Return (x, y) of the center of cell containing provided text 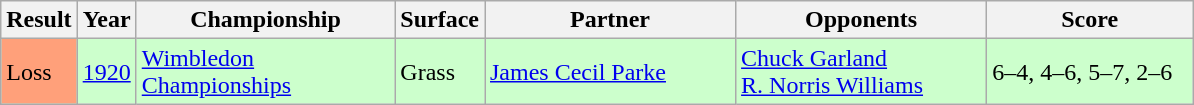
Result (39, 20)
Loss (39, 72)
Partner (610, 20)
1920 (106, 72)
Wimbledon Championships (266, 72)
Year (106, 20)
James Cecil Parke (610, 72)
Opponents (862, 20)
6–4, 4–6, 5–7, 2–6 (1090, 72)
Grass (440, 72)
Chuck Garland R. Norris Williams (862, 72)
Surface (440, 20)
Championship (266, 20)
Score (1090, 20)
